Identify which cell holds the provided text, then report its (x, y) central coordinate. 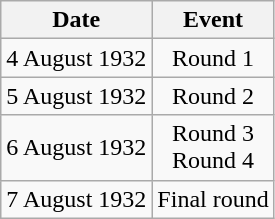
Event (213, 20)
Date (76, 20)
Round 3Round 4 (213, 148)
5 August 1932 (76, 96)
7 August 1932 (76, 199)
Final round (213, 199)
Round 1 (213, 58)
4 August 1932 (76, 58)
Round 2 (213, 96)
6 August 1932 (76, 148)
